Find where the given text appears and provide that cell's center as (x, y) coordinate. 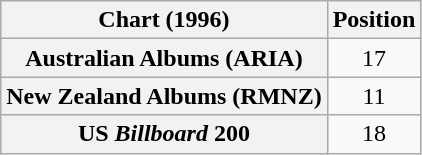
11 (374, 96)
18 (374, 134)
Australian Albums (ARIA) (164, 58)
17 (374, 58)
Chart (1996) (164, 20)
Position (374, 20)
US Billboard 200 (164, 134)
New Zealand Albums (RMNZ) (164, 96)
